Capture the cell that displays the provided text and extract its [x, y] central coordinate. 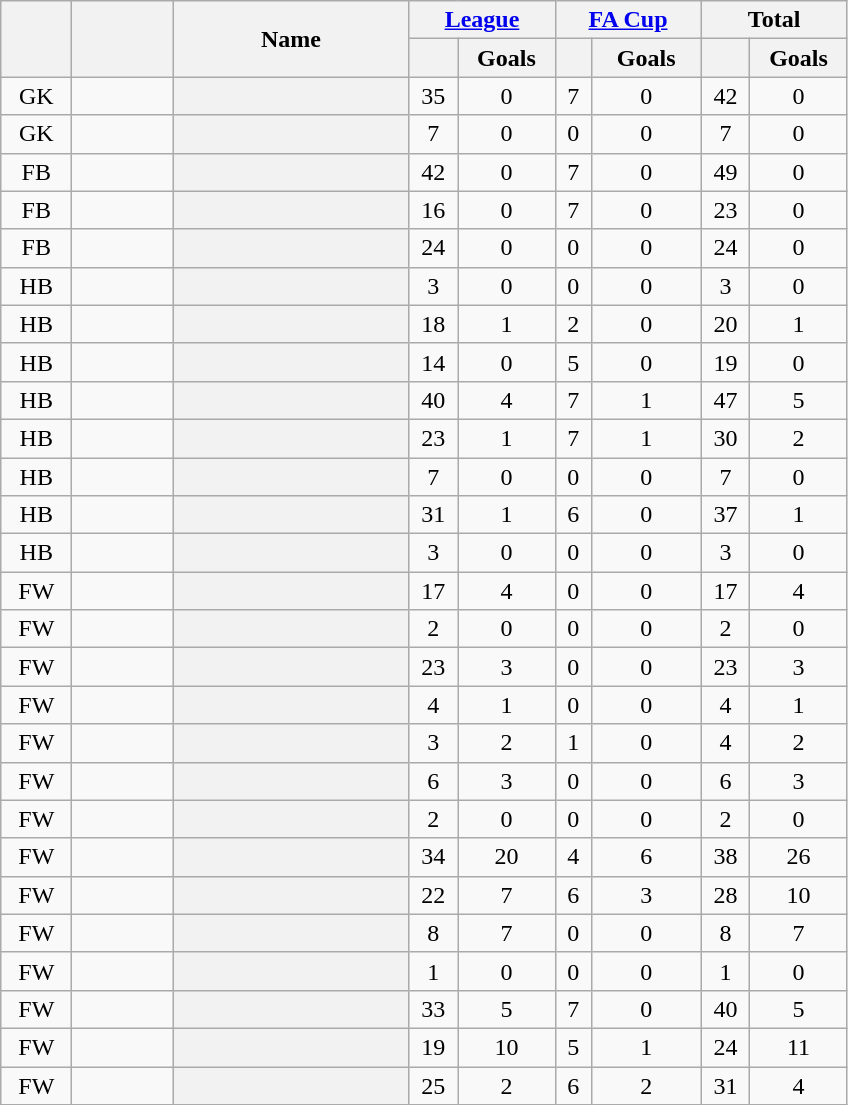
28 [726, 895]
49 [726, 172]
37 [726, 515]
25 [434, 1085]
Name [291, 39]
16 [434, 210]
33 [434, 1009]
30 [726, 438]
34 [434, 857]
14 [434, 362]
22 [434, 895]
League [482, 20]
11 [798, 1047]
FA Cup [628, 20]
Total [774, 20]
18 [434, 324]
47 [726, 400]
26 [798, 857]
35 [434, 96]
38 [726, 857]
